Detect which cell encompasses the target text, then output its [X, Y] center coordinate. 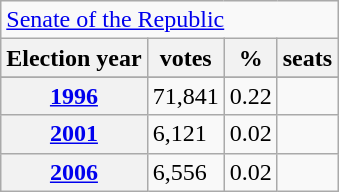
% [250, 58]
Election year [74, 58]
Senate of the Republic [170, 20]
2001 [74, 134]
seats [307, 58]
71,841 [186, 96]
2006 [74, 172]
votes [186, 58]
0.22 [250, 96]
6,121 [186, 134]
6,556 [186, 172]
1996 [74, 96]
